Return (x, y) of the center of cell containing provided text 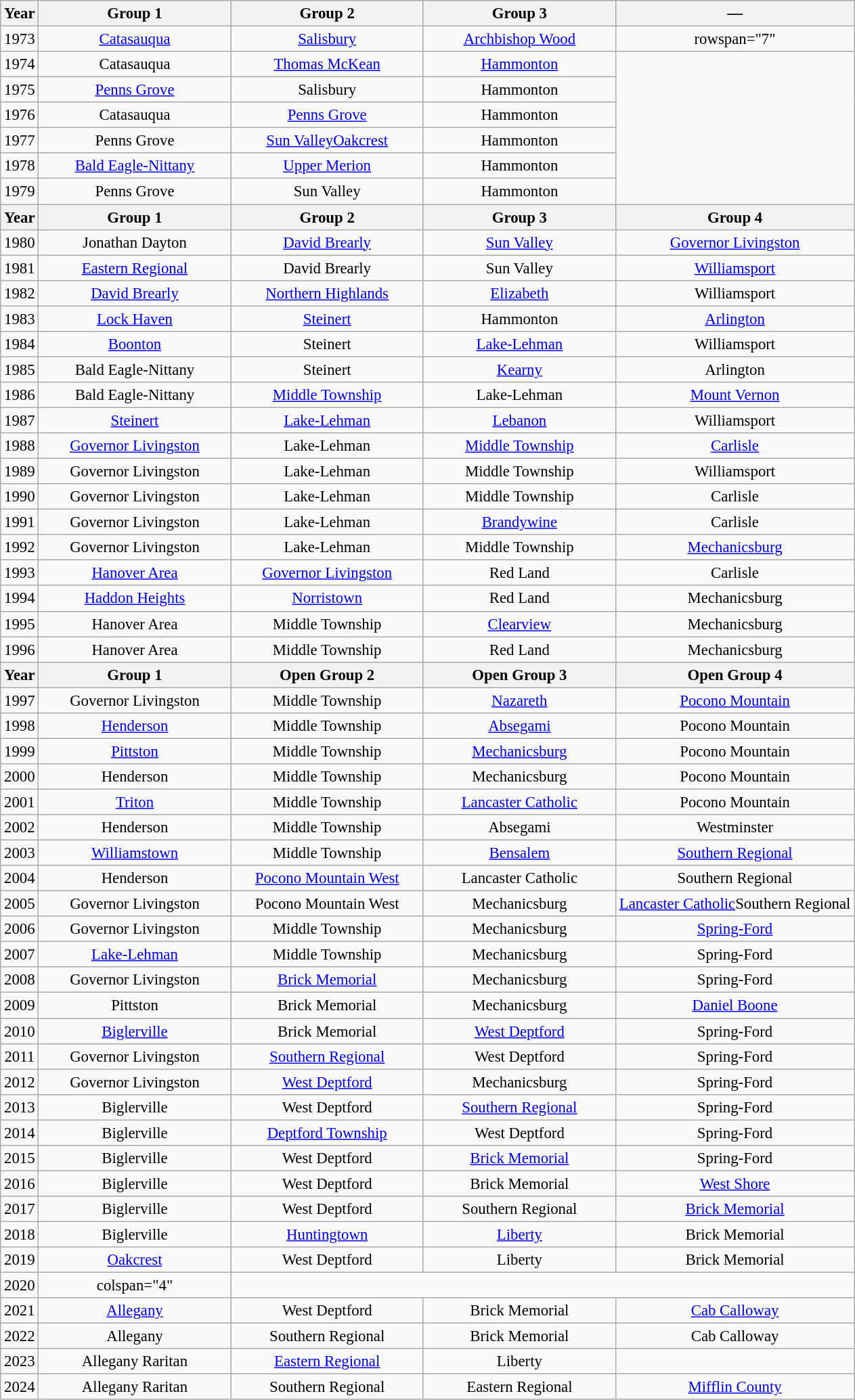
1973 (20, 39)
2020 (20, 1286)
2007 (20, 955)
Open Group 4 (735, 675)
Northern Highlands (327, 293)
1978 (20, 166)
2012 (20, 1082)
Group 4 (735, 217)
Lebanon (519, 420)
2021 (20, 1311)
1977 (20, 141)
2017 (20, 1209)
1996 (20, 650)
Brandywine (519, 522)
2010 (20, 1031)
1976 (20, 115)
1987 (20, 420)
Open Group 3 (519, 675)
2002 (20, 828)
2019 (20, 1260)
Bensalem (519, 853)
Upper Merion (327, 166)
Lancaster CatholicSouthern Regional (735, 904)
1974 (20, 64)
1986 (20, 395)
Oakcrest (135, 1260)
Haddon Heights (135, 599)
Daniel Boone (735, 1006)
1991 (20, 522)
Open Group 2 (327, 675)
2018 (20, 1234)
Jonathan Dayton (135, 242)
Triton (135, 802)
1975 (20, 90)
Nazareth (519, 700)
1993 (20, 573)
2013 (20, 1107)
— (735, 14)
2014 (20, 1133)
Mifflin County (735, 1387)
Westminster (735, 828)
Huntingtown (327, 1234)
1990 (20, 497)
rowspan="7" (735, 39)
2006 (20, 929)
2009 (20, 1006)
2015 (20, 1158)
Thomas McKean (327, 64)
1998 (20, 726)
2001 (20, 802)
1992 (20, 547)
1994 (20, 599)
2008 (20, 980)
1984 (20, 344)
Kearny (519, 369)
Sun ValleyOakcrest (327, 141)
1995 (20, 624)
2004 (20, 878)
1983 (20, 319)
Lock Haven (135, 319)
1985 (20, 369)
1981 (20, 268)
1982 (20, 293)
Boonton (135, 344)
Elizabeth (519, 293)
2003 (20, 853)
Archbishop Wood (519, 39)
1997 (20, 700)
1988 (20, 446)
Norristown (327, 599)
Clearview (519, 624)
colspan="4" (135, 1286)
2024 (20, 1387)
1989 (20, 472)
Williamstown (135, 853)
2023 (20, 1361)
2022 (20, 1336)
1980 (20, 242)
2005 (20, 904)
2011 (20, 1056)
2016 (20, 1183)
West Shore (735, 1183)
1979 (20, 191)
Deptford Township (327, 1133)
1999 (20, 751)
Mount Vernon (735, 395)
2000 (20, 777)
